Locate the cell with the specified text and output its (x, y) center coordinate. 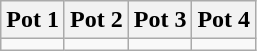
Pot 4 (224, 20)
Pot 3 (160, 20)
Pot 1 (33, 20)
Pot 2 (96, 20)
